Extract the (X, Y) coordinate from the center of the cell holding the provided text.  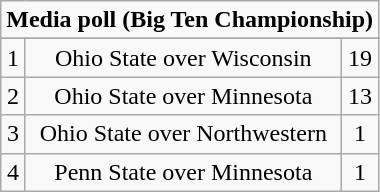
Ohio State over Minnesota (183, 96)
4 (13, 172)
Ohio State over Northwestern (183, 134)
3 (13, 134)
Ohio State over Wisconsin (183, 58)
Penn State over Minnesota (183, 172)
13 (360, 96)
2 (13, 96)
Media poll (Big Ten Championship) (190, 20)
19 (360, 58)
